Determine the (x, y) coordinate at the center of the cell enclosing the given text.  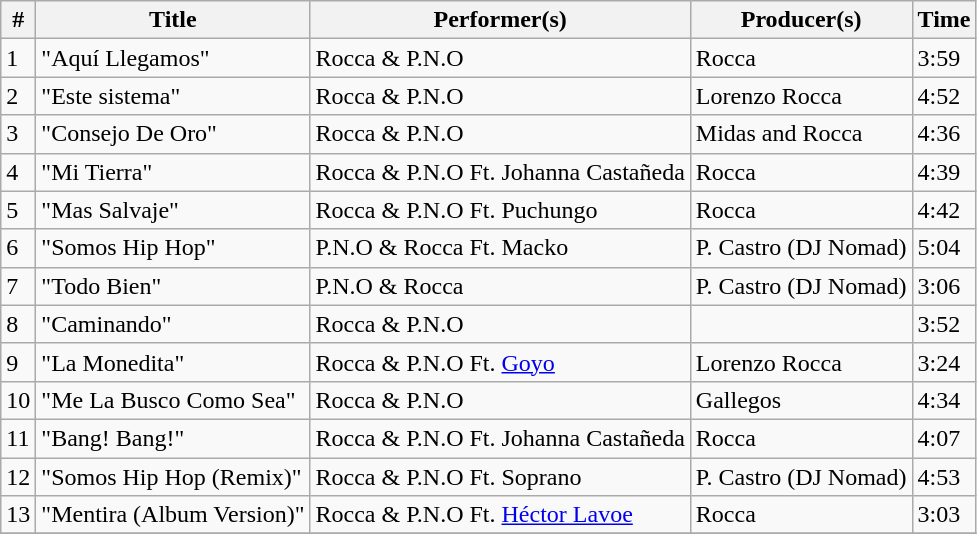
4 (18, 172)
4:52 (944, 96)
P.N.O & Rocca Ft. Macko (500, 248)
4:34 (944, 400)
6 (18, 248)
10 (18, 400)
Producer(s) (801, 20)
Rocca & P.N.O Ft. Héctor Lavoe (500, 515)
Rocca & P.N.O Ft. Puchungo (500, 210)
3:52 (944, 324)
"Caminando" (173, 324)
4:53 (944, 477)
"Mentira (Album Version)" (173, 515)
5:04 (944, 248)
Performer(s) (500, 20)
4:42 (944, 210)
"Mi Tierra" (173, 172)
7 (18, 286)
3:06 (944, 286)
"La Monedita" (173, 362)
8 (18, 324)
"Aquí Llegamos" (173, 58)
11 (18, 438)
Time (944, 20)
Rocca & P.N.O Ft. Goyo (500, 362)
9 (18, 362)
4:36 (944, 134)
4:07 (944, 438)
13 (18, 515)
P.N.O & Rocca (500, 286)
12 (18, 477)
"Este sistema" (173, 96)
1 (18, 58)
"Bang! Bang!" (173, 438)
"Me La Busco Como Sea" (173, 400)
"Mas Salvaje" (173, 210)
3:24 (944, 362)
Title (173, 20)
2 (18, 96)
4:39 (944, 172)
"Todo Bien" (173, 286)
3 (18, 134)
Gallegos (801, 400)
5 (18, 210)
Rocca & P.N.O Ft. Soprano (500, 477)
3:59 (944, 58)
Midas and Rocca (801, 134)
3:03 (944, 515)
"Somos Hip Hop (Remix)" (173, 477)
"Somos Hip Hop" (173, 248)
"Consejo De Oro" (173, 134)
# (18, 20)
